Output the [x, y] coordinate of the center of the cell containing the given text.  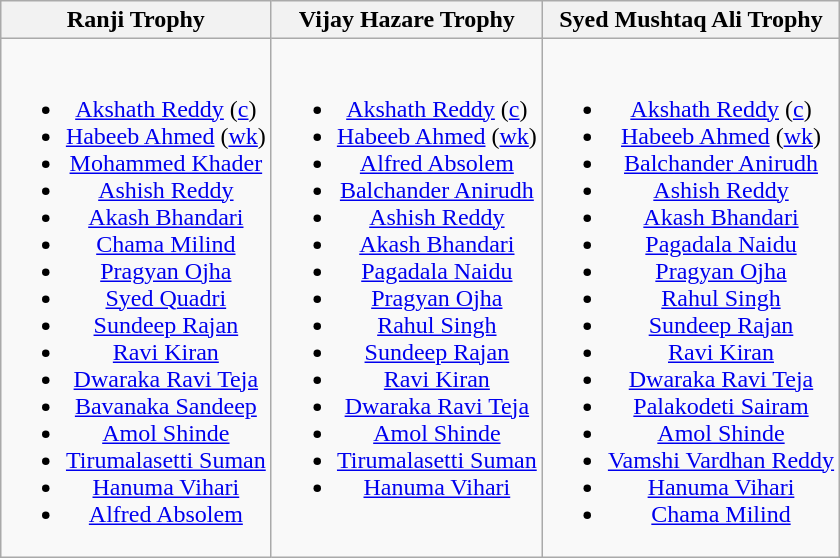
Vijay Hazare Trophy [406, 20]
Syed Mushtaq Ali Trophy [690, 20]
Ranji Trophy [136, 20]
